From the cell containing the given text, extract its center point as [x, y] coordinate. 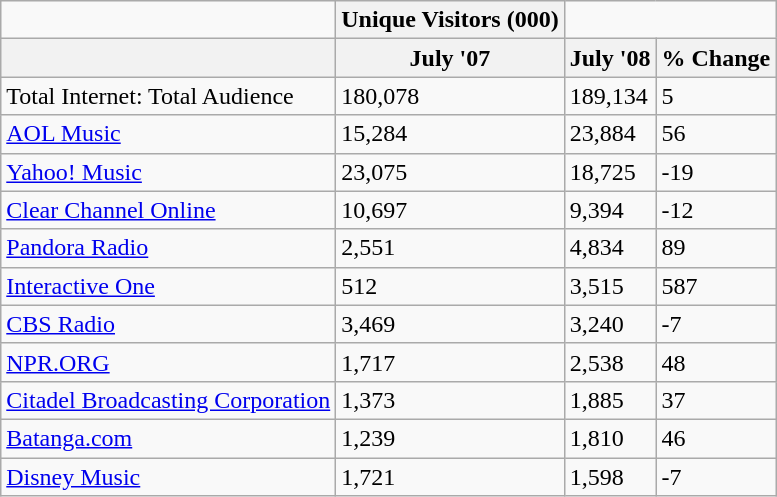
3,515 [610, 286]
July '08 [610, 58]
Interactive One [168, 286]
-12 [716, 210]
Disney Music [168, 477]
180,078 [450, 96]
CBS Radio [168, 324]
Unique Visitors (000) [450, 20]
% Change [716, 58]
Yahoo! Music [168, 172]
Clear Channel Online [168, 210]
1,885 [610, 400]
Pandora Radio [168, 248]
1,239 [450, 438]
1,810 [610, 438]
2,551 [450, 248]
Citadel Broadcasting Corporation [168, 400]
5 [716, 96]
Batanga.com [168, 438]
3,469 [450, 324]
1,373 [450, 400]
587 [716, 286]
3,240 [610, 324]
46 [716, 438]
1,598 [610, 477]
23,075 [450, 172]
512 [450, 286]
1,717 [450, 362]
1,721 [450, 477]
9,394 [610, 210]
2,538 [610, 362]
23,884 [610, 134]
10,697 [450, 210]
37 [716, 400]
56 [716, 134]
AOL Music [168, 134]
48 [716, 362]
July '07 [450, 58]
4,834 [610, 248]
-19 [716, 172]
Total Internet: Total Audience [168, 96]
89 [716, 248]
15,284 [450, 134]
18,725 [610, 172]
NPR.ORG [168, 362]
189,134 [610, 96]
